Determine the [X, Y] coordinate at the center of the cell enclosing the given text.  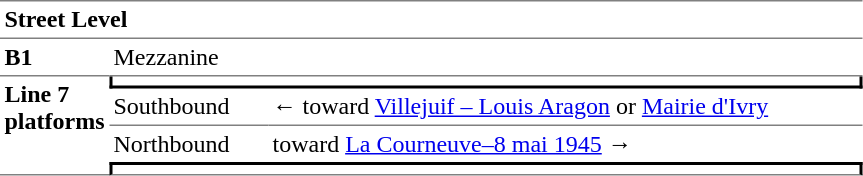
← toward Villejuif – Louis Aragon or Mairie d'Ivry [565, 107]
Mezzanine [486, 58]
Line 7 platforms [54, 126]
Northbound [188, 144]
B1 [54, 58]
Southbound [188, 107]
Street Level [431, 20]
toward La Courneuve–8 mai 1945 → [565, 144]
